Pinpoint the cell where the given text exists, returning its [X, Y] midpoint coordinate. 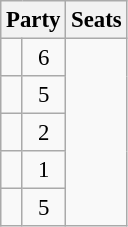
Party [34, 20]
6 [44, 58]
Seats [96, 20]
1 [44, 170]
2 [44, 133]
